Output the [X, Y] coordinate of the center of the cell containing the given text.  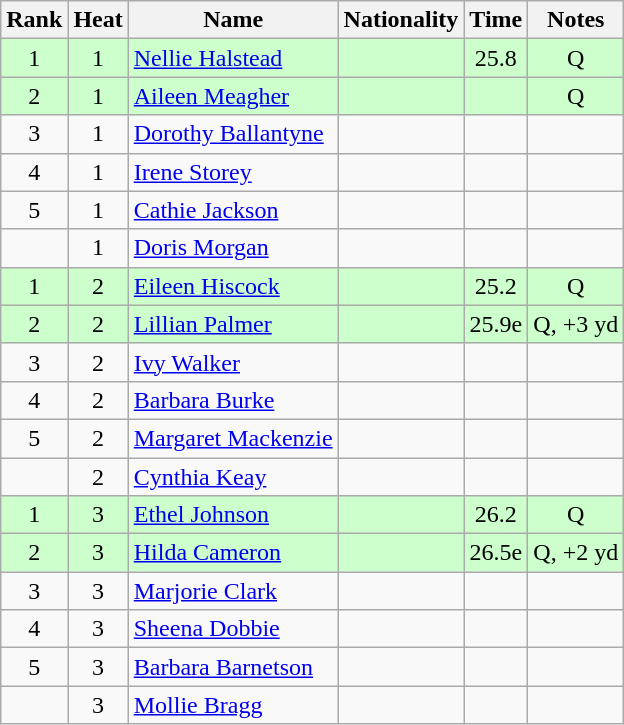
Nationality [401, 20]
Barbara Burke [233, 400]
Hilda Cameron [233, 553]
Lillian Palmer [233, 324]
Heat [98, 20]
Nellie Halstead [233, 58]
Name [233, 20]
Irene Storey [233, 172]
Cathie Jackson [233, 210]
Mollie Bragg [233, 705]
Doris Morgan [233, 248]
Rank [34, 20]
Q, +3 yd [576, 324]
Sheena Dobbie [233, 629]
Margaret Mackenzie [233, 438]
26.5e [496, 553]
Notes [576, 20]
Barbara Barnetson [233, 667]
Time [496, 20]
Dorothy Ballantyne [233, 134]
Ethel Johnson [233, 515]
26.2 [496, 515]
Q, +2 yd [576, 553]
Marjorie Clark [233, 591]
Cynthia Keay [233, 477]
Ivy Walker [233, 362]
25.2 [496, 286]
25.8 [496, 58]
25.9e [496, 324]
Eileen Hiscock [233, 286]
Aileen Meagher [233, 96]
